For the text-containing cell, return its midpoint in (X, Y) coordinate format. 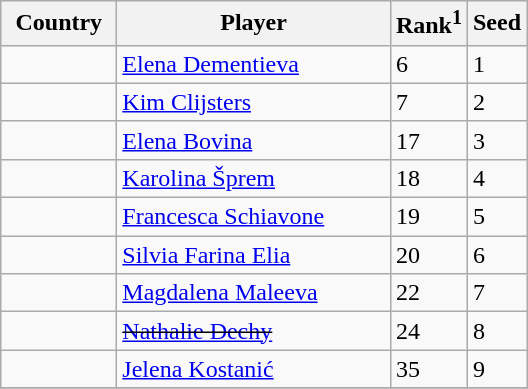
Silvia Farina Elia (254, 255)
Rank1 (428, 24)
5 (496, 217)
18 (428, 178)
24 (428, 331)
2 (496, 102)
Francesca Schiavone (254, 217)
17 (428, 140)
Magdalena Maleeva (254, 293)
Player (254, 24)
Kim Clijsters (254, 102)
22 (428, 293)
35 (428, 369)
Seed (496, 24)
8 (496, 331)
9 (496, 369)
1 (496, 64)
3 (496, 140)
Country (59, 24)
Nathalie Dechy (254, 331)
20 (428, 255)
Jelena Kostanić (254, 369)
4 (496, 178)
Elena Dementieva (254, 64)
Karolina Šprem (254, 178)
19 (428, 217)
Elena Bovina (254, 140)
